Provide the [x, y] coordinate of the cell's center where the given text is located.  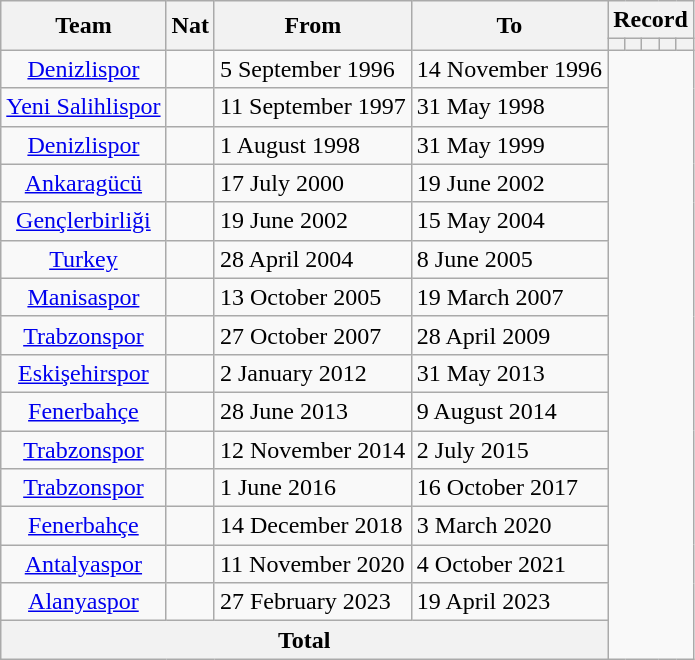
28 April 2009 [509, 335]
12 November 2014 [312, 449]
Team [84, 26]
Record [651, 20]
17 July 2000 [312, 183]
Gençlerbirliği [84, 221]
Total [304, 640]
To [509, 26]
1 August 1998 [312, 145]
27 February 2023 [312, 602]
16 October 2017 [509, 488]
Yeni Salihlispor [84, 107]
9 August 2014 [509, 411]
14 December 2018 [312, 526]
31 May 1999 [509, 145]
Alanyaspor [84, 602]
Eskişehirspor [84, 373]
Manisaspor [84, 297]
2 July 2015 [509, 449]
Antalyaspor [84, 564]
11 November 2020 [312, 564]
Turkey [84, 259]
31 May 1998 [509, 107]
15 May 2004 [509, 221]
28 June 2013 [312, 411]
1 June 2016 [312, 488]
27 October 2007 [312, 335]
8 June 2005 [509, 259]
11 September 1997 [312, 107]
Ankaragücü [84, 183]
14 November 1996 [509, 69]
3 March 2020 [509, 526]
13 October 2005 [312, 297]
31 May 2013 [509, 373]
19 March 2007 [509, 297]
19 April 2023 [509, 602]
5 September 1996 [312, 69]
Nat [190, 26]
28 April 2004 [312, 259]
From [312, 26]
2 January 2012 [312, 373]
4 October 2021 [509, 564]
